Find where the given text appears and provide that cell's center as [x, y] coordinate. 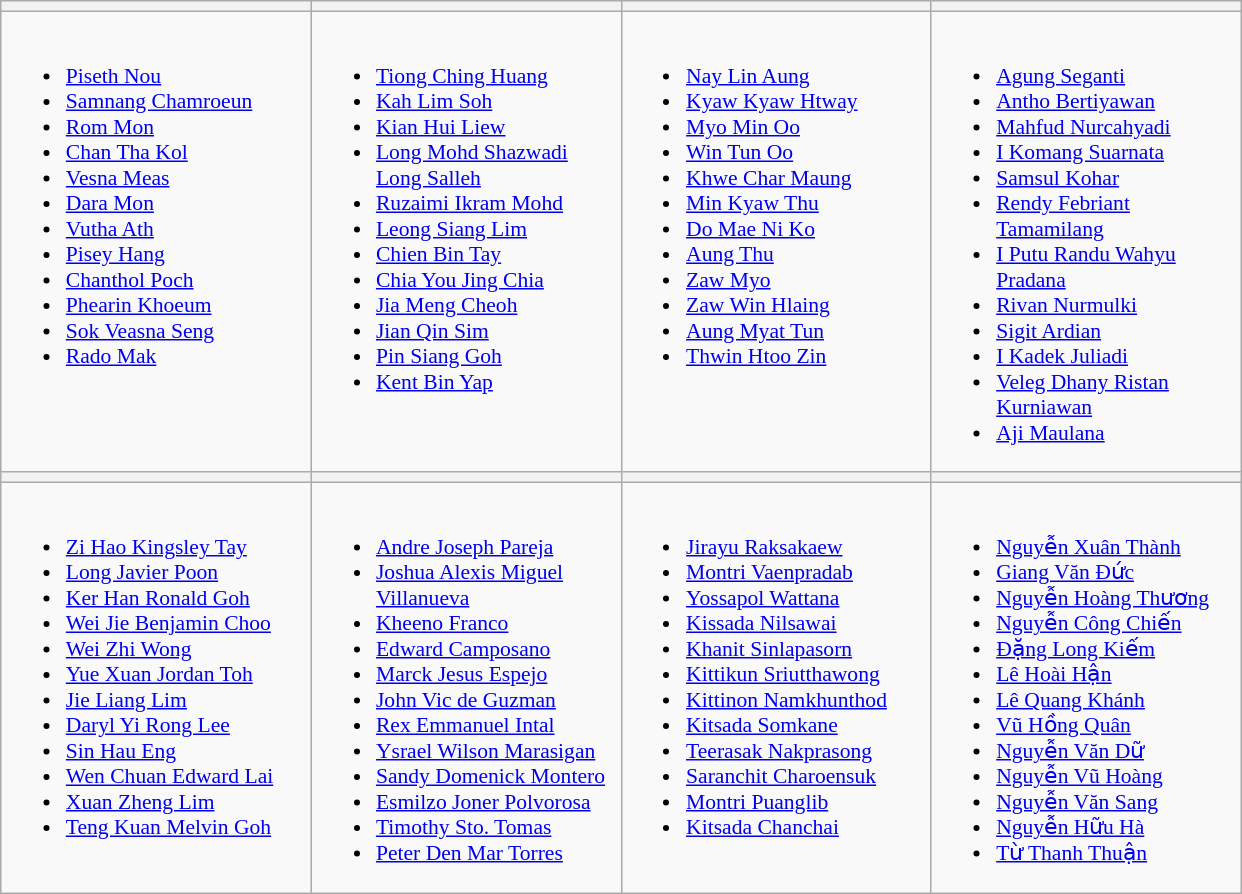
Nay Lin AungKyaw Kyaw HtwayMyo Min OoWin Tun OoKhwe Char MaungMin Kyaw ThuDo Mae Ni KoAung ThuZaw MyoZaw Win HlaingAung Myat TunThwin Htoo Zin [776, 242]
Piseth NouSamnang ChamroeunRom MonChan Tha KolVesna MeasDara MonVutha AthPisey HangChanthol PochPhearin KhoeumSok Veasna SengRado Mak [156, 242]
